Detect which cell encompasses the target text, then output its [x, y] center coordinate. 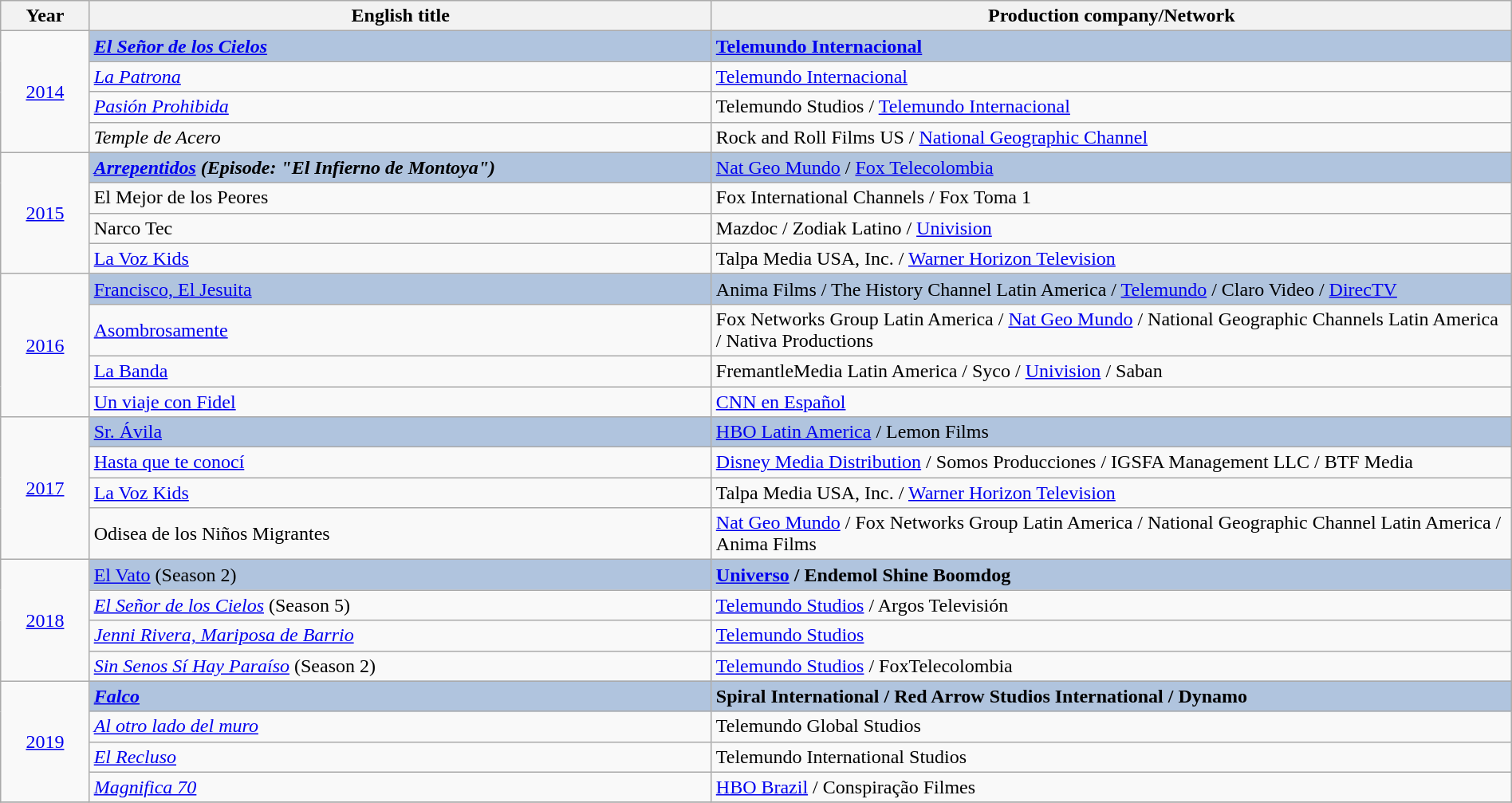
El Recluso [400, 757]
Sr. Ávila [400, 432]
Asombrosamente [400, 330]
Year [45, 16]
FremantleMedia Latin America / Syco / Univision / Saban [1112, 371]
Temple de Acero [400, 137]
Sin Senos Sí Hay Paraíso (Season 2) [400, 666]
La Banda [400, 371]
El Señor de los Cielos [400, 46]
HBO Brazil / Conspiração Filmes [1112, 787]
Telemundo Global Studios [1112, 726]
2014 [45, 92]
Francisco, El Jesuita [400, 289]
CNN en Español [1112, 401]
Telemundo Studios / Argos Televisión [1112, 605]
Odisea de los Niños Migrantes [400, 534]
Nat Geo Mundo / Fox Telecolombia [1112, 167]
La Patrona [400, 77]
2015 [45, 213]
Al otro lado del muro [400, 726]
Magnifica 70 [400, 787]
Nat Geo Mundo / Fox Networks Group Latin America / National Geographic Channel Latin America / Anima Films [1112, 534]
Un viaje con Fidel [400, 401]
Telemundo Studios / FoxTelecolombia [1112, 666]
Anima Films / The History Channel Latin America / Telemundo / Claro Video / DirecTV [1112, 289]
Telemundo Studios [1112, 636]
English title [400, 16]
El Mejor de los Peores [400, 198]
Falco [400, 696]
2018 [45, 620]
Mazdoc / Zodiak Latino / Univision [1112, 228]
Spiral International / Red Arrow Studios International / Dynamo [1112, 696]
Rock and Roll Films US / National Geographic Channel [1112, 137]
Jenni Rivera, Mariposa de Barrio [400, 636]
Fox Networks Group Latin America / Nat Geo Mundo / National Geographic Channels Latin America / Nativa Productions [1112, 330]
Telemundo International Studios [1112, 757]
Fox International Channels / Fox Toma 1 [1112, 198]
Hasta que te conocí [400, 463]
2016 [45, 344]
Production company/Network [1112, 16]
El Señor de los Cielos (Season 5) [400, 605]
Pasión Prohibida [400, 107]
2017 [45, 488]
2019 [45, 742]
Disney Media Distribution / Somos Producciones / IGSFA Management LLC / BTF Media [1112, 463]
Universo / Endemol Shine Boomdog [1112, 575]
HBO Latin America / Lemon Films [1112, 432]
Telemundo Studios / Telemundo Internacional [1112, 107]
El Vato (Season 2) [400, 575]
Narco Tec [400, 228]
Arrepentidos (Episode: "El Infierno de Montoya") [400, 167]
